Pinpoint the cell where the given text exists, returning its [X, Y] midpoint coordinate. 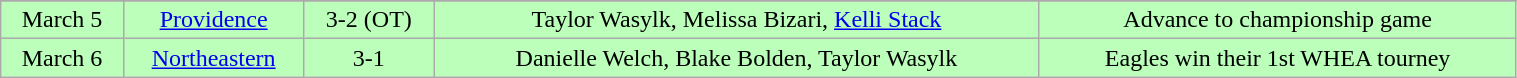
3-1 [369, 58]
Providence [214, 20]
Northeastern [214, 58]
3-2 (OT) [369, 20]
March 5 [62, 20]
Taylor Wasylk, Melissa Bizari, Kelli Stack [736, 20]
March 6 [62, 58]
Advance to championship game [1278, 20]
Eagles win their 1st WHEA tourney [1278, 58]
Danielle Welch, Blake Bolden, Taylor Wasylk [736, 58]
